Scan for the cell matching the given text and deliver its [X, Y] coordinate at center. 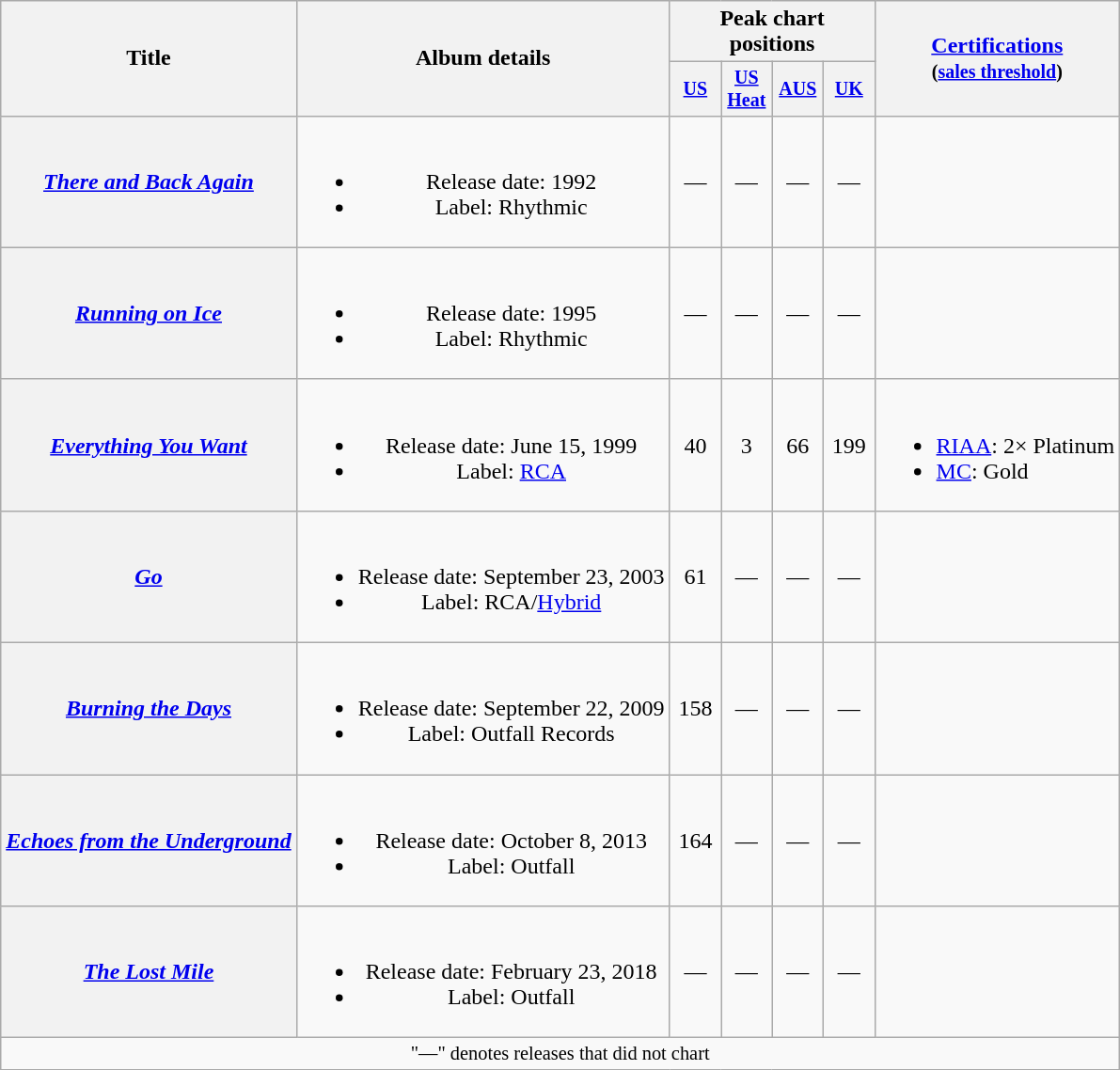
The Lost Mile [149, 972]
164 [695, 841]
"—" denotes releases that did not chart [560, 1054]
Release date: September 22, 2009Label: Outfall Records [483, 709]
Release date: 1995Label: Rhythmic [483, 313]
Release date: September 23, 2003Label: RCA/Hybrid [483, 576]
199 [849, 445]
61 [695, 576]
Echoes from the Underground [149, 841]
3 [747, 445]
Release date: February 23, 2018Label: Outfall [483, 972]
158 [695, 709]
US Heat [747, 88]
Peak chart positions [772, 32]
Album details [483, 58]
Certifications(sales threshold) [997, 58]
Title [149, 58]
Release date: 1992Label: Rhythmic [483, 181]
Running on Ice [149, 313]
Burning the Days [149, 709]
UK [849, 88]
There and Back Again [149, 181]
RIAA: 2× PlatinumMC: Gold [997, 445]
66 [797, 445]
US [695, 88]
Release date: June 15, 1999Label: RCA [483, 445]
AUS [797, 88]
40 [695, 445]
Release date: October 8, 2013Label: Outfall [483, 841]
Go [149, 576]
Everything You Want [149, 445]
